Identify which cell holds the provided text, then report its (x, y) central coordinate. 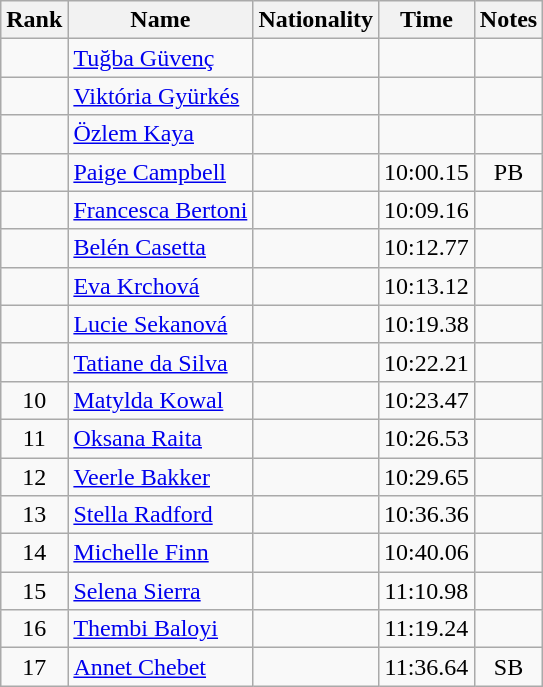
Notes (508, 20)
Francesca Bertoni (160, 210)
10 (34, 400)
10:19.38 (427, 324)
14 (34, 553)
10:36.36 (427, 515)
Time (427, 20)
Michelle Finn (160, 553)
10:26.53 (427, 438)
12 (34, 477)
10:22.21 (427, 362)
10:40.06 (427, 553)
Lucie Sekanová (160, 324)
11:19.24 (427, 629)
11:36.64 (427, 667)
Özlem Kaya (160, 134)
Paige Campbell (160, 172)
Nationality (316, 20)
17 (34, 667)
Tuğba Güvenç (160, 58)
Selena Sierra (160, 591)
Belén Casetta (160, 248)
10:00.15 (427, 172)
Annet Chebet (160, 667)
11 (34, 438)
10:09.16 (427, 210)
10:13.12 (427, 286)
Oksana Raita (160, 438)
16 (34, 629)
Eva Krchová (160, 286)
10:12.77 (427, 248)
Matylda Kowal (160, 400)
Rank (34, 20)
10:23.47 (427, 400)
Stella Radford (160, 515)
10:29.65 (427, 477)
Veerle Bakker (160, 477)
11:10.98 (427, 591)
13 (34, 515)
SB (508, 667)
Viktória Gyürkés (160, 96)
Thembi Baloyi (160, 629)
Name (160, 20)
PB (508, 172)
Tatiane da Silva (160, 362)
15 (34, 591)
